Find where the given text appears and provide that cell's center as [X, Y] coordinate. 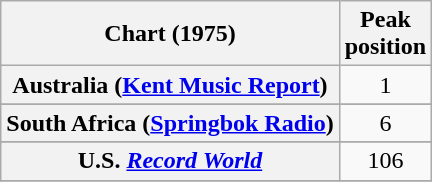
106 [385, 161]
1 [385, 85]
Australia (Kent Music Report) [170, 85]
South Africa (Springbok Radio) [170, 123]
6 [385, 123]
Peakposition [385, 34]
U.S. Record World [170, 161]
Chart (1975) [170, 34]
